Return [x, y] of the center of cell containing provided text 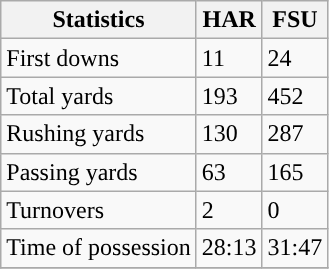
24 [295, 58]
11 [229, 58]
130 [229, 134]
287 [295, 134]
Time of possession [99, 248]
Passing yards [99, 172]
FSU [295, 20]
0 [295, 210]
28:13 [229, 248]
Rushing yards [99, 134]
31:47 [295, 248]
HAR [229, 20]
165 [295, 172]
First downs [99, 58]
63 [229, 172]
193 [229, 96]
Statistics [99, 20]
2 [229, 210]
Total yards [99, 96]
452 [295, 96]
Turnovers [99, 210]
